From the cell containing the given text, extract its center point as [X, Y] coordinate. 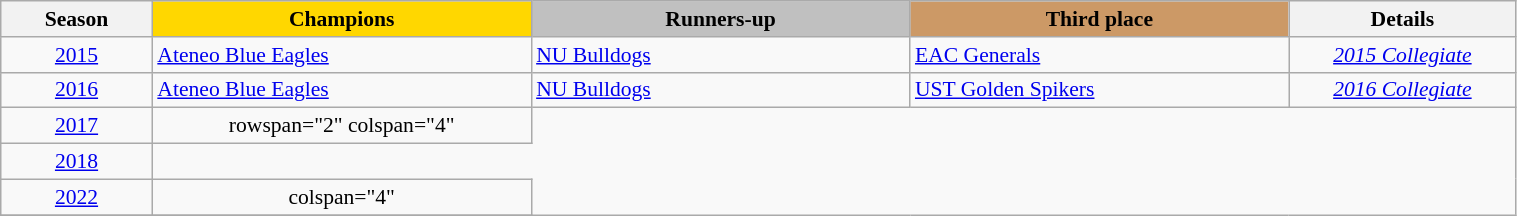
EAC Generals [1100, 55]
2017 [77, 126]
Champions [342, 19]
2018 [77, 162]
2016 [77, 90]
Details [1402, 19]
Third place [1100, 19]
rowspan="2" colspan="4" [342, 126]
2015 Collegiate [1402, 55]
Runners-up [720, 19]
2016 Collegiate [1402, 90]
Season [77, 19]
2022 [77, 197]
UST Golden Spikers [1100, 90]
2015 [77, 55]
colspan="4" [342, 197]
